Identify which cell holds the provided text, then report its [x, y] central coordinate. 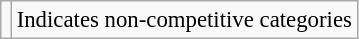
Indicates non-competitive categories [184, 20]
